Find where the given text appears and provide that cell's center as (X, Y) coordinate. 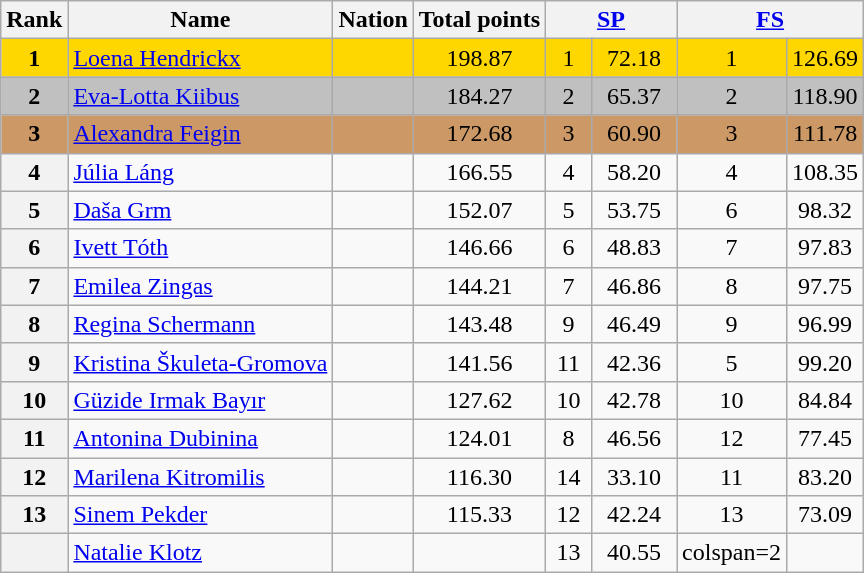
96.99 (824, 324)
126.69 (824, 58)
40.55 (634, 553)
Kristina Škuleta-Gromova (200, 362)
Rank (34, 20)
46.86 (634, 286)
144.21 (479, 286)
Total points (479, 20)
124.01 (479, 438)
184.27 (479, 96)
Antonina Dubinina (200, 438)
Ivett Tóth (200, 248)
53.75 (634, 210)
72.18 (634, 58)
152.07 (479, 210)
42.78 (634, 400)
143.48 (479, 324)
84.84 (824, 400)
FS (770, 20)
98.32 (824, 210)
Natalie Klotz (200, 553)
Júlia Láng (200, 172)
Regina Schermann (200, 324)
Emilea Zingas (200, 286)
97.75 (824, 286)
46.56 (634, 438)
108.35 (824, 172)
Name (200, 20)
166.55 (479, 172)
198.87 (479, 58)
172.68 (479, 134)
Daša Grm (200, 210)
Sinem Pekder (200, 515)
99.20 (824, 362)
127.62 (479, 400)
73.09 (824, 515)
83.20 (824, 477)
Nation (373, 20)
48.83 (634, 248)
111.78 (824, 134)
14 (569, 477)
colspan=2 (732, 553)
SP (612, 20)
65.37 (634, 96)
Marilena Kitromilis (200, 477)
116.30 (479, 477)
Güzide Irmak Bayır (200, 400)
58.20 (634, 172)
42.24 (634, 515)
60.90 (634, 134)
141.56 (479, 362)
Loena Hendrickx (200, 58)
Alexandra Feigin (200, 134)
Eva-Lotta Kiibus (200, 96)
118.90 (824, 96)
115.33 (479, 515)
46.49 (634, 324)
97.83 (824, 248)
42.36 (634, 362)
146.66 (479, 248)
77.45 (824, 438)
33.10 (634, 477)
